Locate the cell with the specified text and output its [x, y] center coordinate. 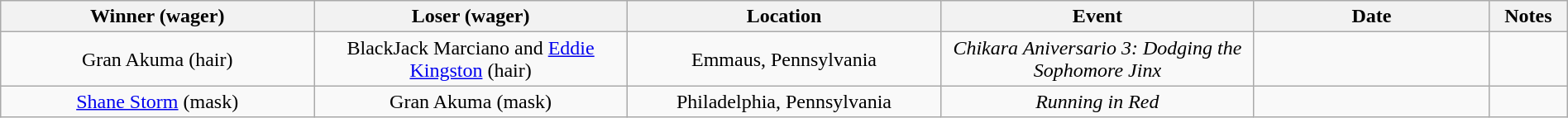
Gran Akuma (hair) [157, 59]
BlackJack Marciano and Eddie Kingston (hair) [471, 59]
Location [784, 17]
Emmaus, Pennsylvania [784, 59]
Notes [1528, 17]
Gran Akuma (mask) [471, 101]
Shane Storm (mask) [157, 101]
Event [1097, 17]
Philadelphia, Pennsylvania [784, 101]
Running in Red [1097, 101]
Chikara Aniversario 3: Dodging the Sophomore Jinx [1097, 59]
Winner (wager) [157, 17]
Loser (wager) [471, 17]
Date [1371, 17]
